Find where the given text appears and provide that cell's center as (x, y) coordinate. 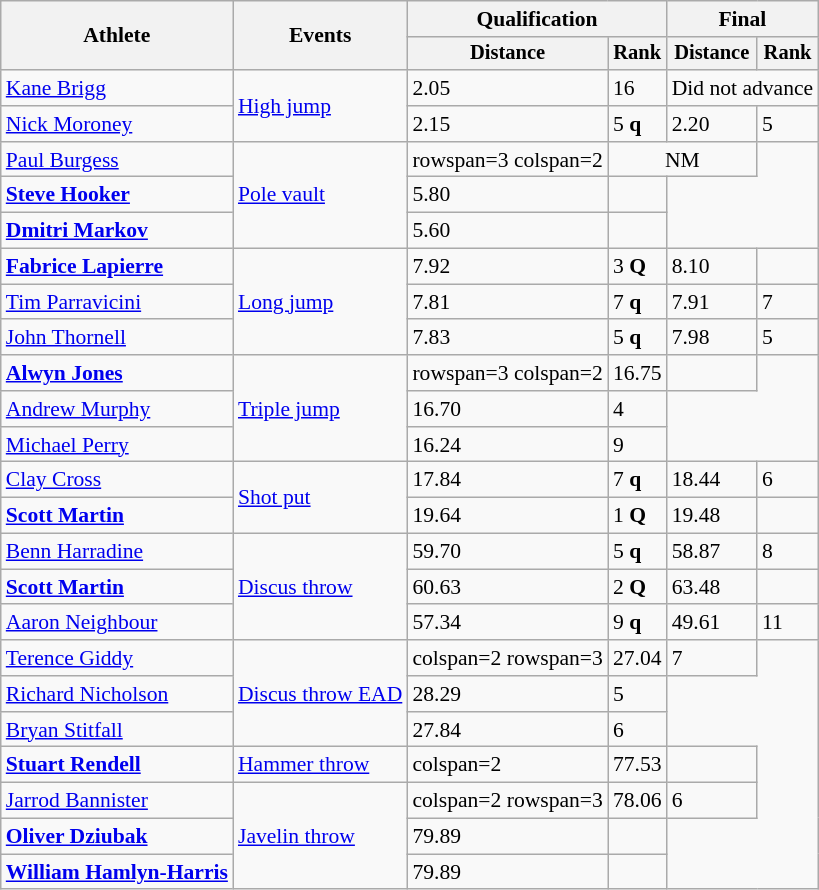
7.83 (508, 338)
58.87 (712, 552)
5.60 (508, 231)
28.29 (508, 694)
2.20 (712, 124)
9 (638, 445)
11 (788, 623)
57.34 (508, 623)
Nick Moroney (117, 124)
16 (638, 88)
Oliver Dziubak (117, 837)
Terence Giddy (117, 658)
Long jump (320, 302)
Aaron Neighbour (117, 623)
16.70 (508, 409)
16.75 (638, 373)
Athlete (117, 36)
9 q (638, 623)
colspan=2 (508, 765)
5.80 (508, 195)
7.91 (712, 302)
Events (320, 36)
7.92 (508, 267)
49.61 (712, 623)
7.98 (712, 338)
Alwyn Jones (117, 373)
1 Q (638, 516)
16.24 (508, 445)
2.15 (508, 124)
59.70 (508, 552)
2 Q (638, 587)
Richard Nicholson (117, 694)
8.10 (712, 267)
Fabrice Lapierre (117, 267)
3 Q (638, 267)
Triple jump (320, 408)
Jarrod Bannister (117, 801)
19.48 (712, 516)
Shot put (320, 498)
John Thornell (117, 338)
7.81 (508, 302)
Steve Hooker (117, 195)
NM (682, 160)
4 (638, 409)
27.04 (638, 658)
Clay Cross (117, 480)
19.64 (508, 516)
Dmitri Markov (117, 231)
18.44 (712, 480)
Stuart Rendell (117, 765)
Hammer throw (320, 765)
Final (743, 19)
77.53 (638, 765)
Bryan Stitfall (117, 730)
Andrew Murphy (117, 409)
2.05 (508, 88)
Javelin throw (320, 836)
Did not advance (743, 88)
Benn Harradine (117, 552)
Discus throw (320, 588)
Kane Brigg (117, 88)
8 (788, 552)
60.63 (508, 587)
William Hamlyn-Harris (117, 872)
Discus throw EAD (320, 694)
17.84 (508, 480)
Paul Burgess (117, 160)
63.48 (712, 587)
Michael Perry (117, 445)
Pole vault (320, 196)
High jump (320, 106)
27.84 (508, 730)
Tim Parravicini (117, 302)
Qualification (536, 19)
78.06 (638, 801)
